From the cell containing the given text, extract its center point as (X, Y) coordinate. 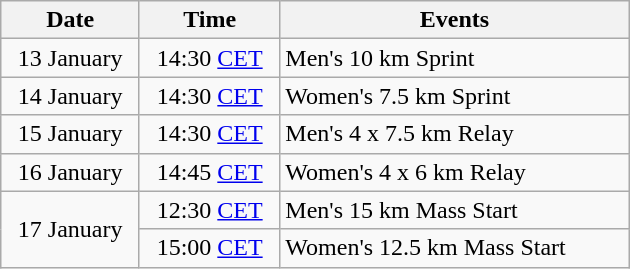
Time (209, 20)
16 January (70, 172)
Women's 12.5 km Mass Start (454, 248)
17 January (70, 229)
14 January (70, 96)
Men's 4 x 7.5 km Relay (454, 134)
15:00 CET (209, 248)
Men's 15 km Mass Start (454, 210)
Date (70, 20)
15 January (70, 134)
Women's 4 x 6 km Relay (454, 172)
Women's 7.5 km Sprint (454, 96)
12:30 CET (209, 210)
13 January (70, 58)
Men's 10 km Sprint (454, 58)
Events (454, 20)
14:45 CET (209, 172)
